Detect which cell encompasses the target text, then output its (X, Y) center coordinate. 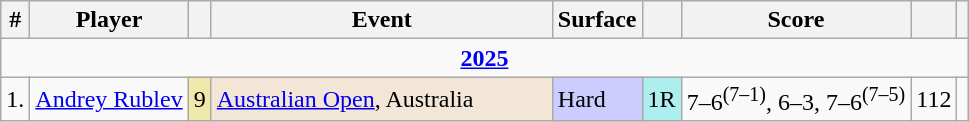
9 (200, 100)
Score (796, 20)
Andrey Rublev (109, 100)
7–6(7–1), 6–3, 7–6(7–5) (796, 100)
2025 (484, 58)
Event (382, 20)
Surface (597, 20)
Player (109, 20)
1R (662, 100)
# (16, 20)
1. (16, 100)
112 (934, 100)
Hard (597, 100)
Australian Open, Australia (382, 100)
